Provide the (X, Y) coordinate of the cell's center where the given text is located.  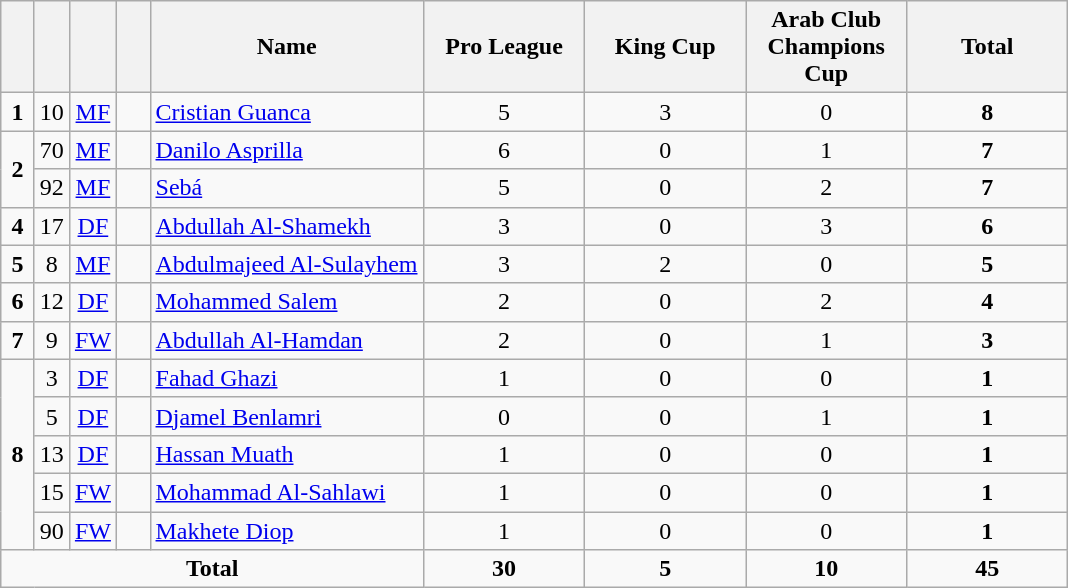
17 (52, 226)
Mohammed Salem (287, 302)
Abdullah Al-Shamekh (287, 226)
Abdulmajeed Al-Sulayhem (287, 264)
15 (52, 492)
Makhete Diop (287, 531)
90 (52, 531)
92 (52, 188)
30 (504, 569)
13 (52, 454)
Sebá (287, 188)
Hassan Muath (287, 454)
Pro League (504, 47)
Mohammad Al-Sahlawi (287, 492)
Cristian Guanca (287, 112)
12 (52, 302)
Abdullah Al-Hamdan (287, 340)
9 (52, 340)
Arab Club Champions Cup (826, 47)
Djamel Benlamri (287, 416)
70 (52, 150)
Fahad Ghazi (287, 378)
45 (988, 569)
Danilo Asprilla (287, 150)
King Cup (666, 47)
Name (287, 47)
